Find where the given text appears and provide that cell's center as [x, y] coordinate. 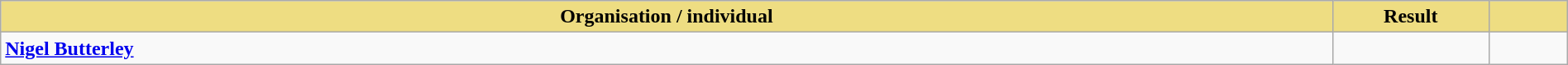
Nigel Butterley [667, 48]
Result [1411, 17]
Organisation / individual [667, 17]
